Determine the (X, Y) coordinate at the center of the cell enclosing the given text.  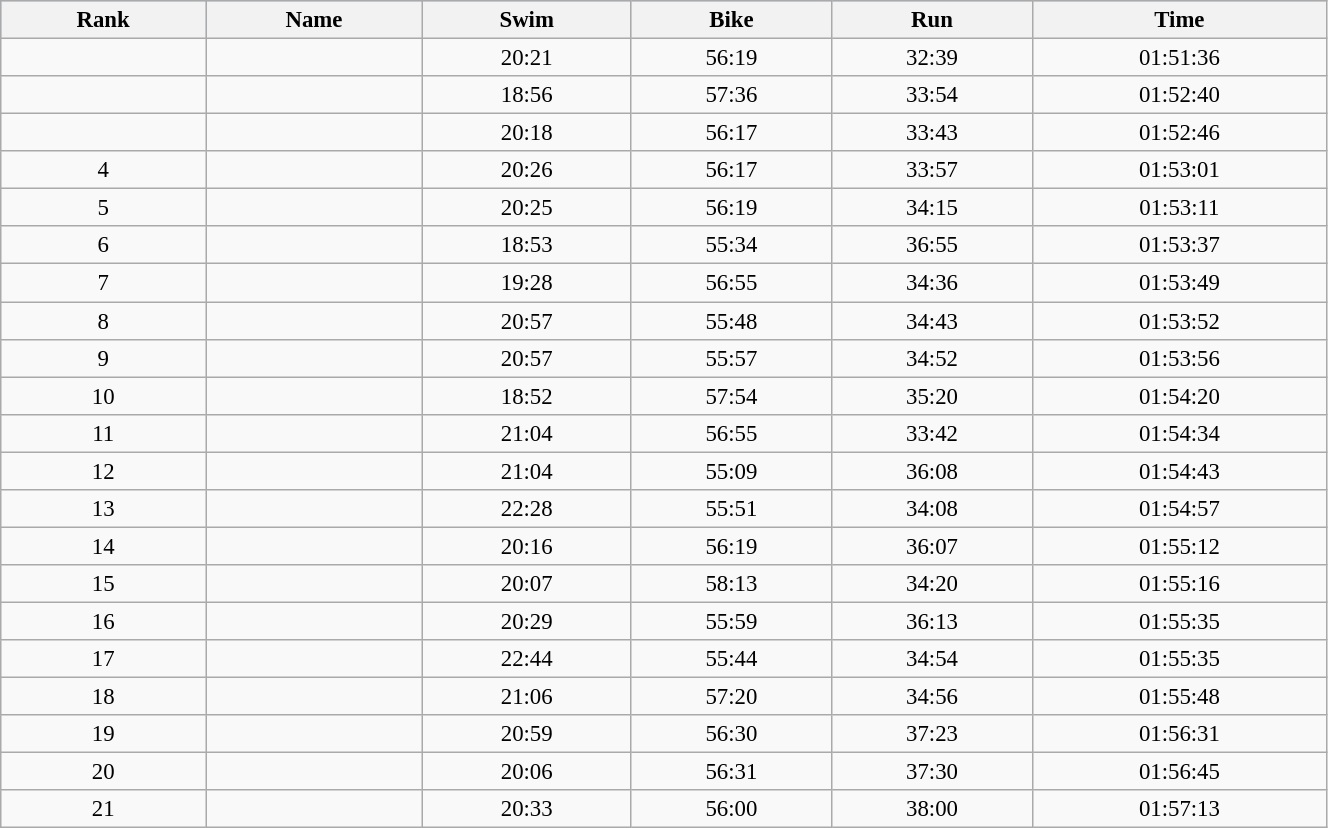
01:57:13 (1179, 809)
55:34 (732, 245)
01:54:20 (1179, 396)
01:55:12 (1179, 546)
01:53:52 (1179, 321)
14 (104, 546)
56:30 (732, 734)
01:52:40 (1179, 95)
55:48 (732, 321)
01:54:43 (1179, 471)
20:06 (526, 772)
56:00 (732, 809)
32:39 (932, 58)
01:53:11 (1179, 208)
57:20 (732, 697)
34:56 (932, 697)
21:06 (526, 697)
20:25 (526, 208)
55:59 (732, 621)
01:54:34 (1179, 433)
20:29 (526, 621)
5 (104, 208)
17 (104, 659)
Swim (526, 20)
01:56:45 (1179, 772)
01:56:31 (1179, 734)
01:55:48 (1179, 697)
Name (314, 20)
4 (104, 170)
37:30 (932, 772)
01:52:46 (1179, 133)
Time (1179, 20)
20 (104, 772)
18:56 (526, 95)
6 (104, 245)
7 (104, 283)
36:13 (932, 621)
20:16 (526, 546)
36:55 (932, 245)
56:31 (732, 772)
33:54 (932, 95)
34:43 (932, 321)
34:08 (932, 509)
15 (104, 584)
01:51:36 (1179, 58)
18:52 (526, 396)
34:20 (932, 584)
34:54 (932, 659)
55:57 (732, 358)
33:43 (932, 133)
19 (104, 734)
38:00 (932, 809)
11 (104, 433)
55:44 (732, 659)
01:55:16 (1179, 584)
16 (104, 621)
37:23 (932, 734)
01:53:01 (1179, 170)
10 (104, 396)
35:20 (932, 396)
36:08 (932, 471)
33:57 (932, 170)
18 (104, 697)
13 (104, 509)
20:59 (526, 734)
33:42 (932, 433)
20:21 (526, 58)
Run (932, 20)
01:53:56 (1179, 358)
19:28 (526, 283)
01:54:57 (1179, 509)
18:53 (526, 245)
01:53:49 (1179, 283)
20:33 (526, 809)
21 (104, 809)
Bike (732, 20)
20:26 (526, 170)
55:51 (732, 509)
34:36 (932, 283)
36:07 (932, 546)
22:28 (526, 509)
20:18 (526, 133)
22:44 (526, 659)
Rank (104, 20)
9 (104, 358)
57:54 (732, 396)
01:53:37 (1179, 245)
34:52 (932, 358)
57:36 (732, 95)
12 (104, 471)
55:09 (732, 471)
58:13 (732, 584)
8 (104, 321)
20:07 (526, 584)
34:15 (932, 208)
